Capture the cell that displays the provided text and extract its (X, Y) central coordinate. 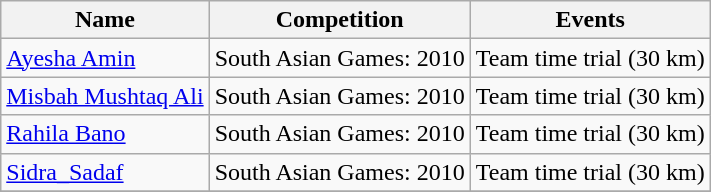
Name (105, 20)
Ayesha Amin (105, 58)
Misbah Mushtaq Ali (105, 96)
Rahila Bano (105, 134)
Competition (340, 20)
Events (590, 20)
Sidra_Sadaf (105, 172)
